Capture the cell that displays the provided text and extract its [X, Y] central coordinate. 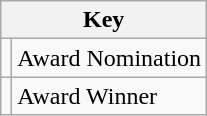
Award Nomination [110, 58]
Award Winner [110, 96]
Key [104, 20]
